Pinpoint the cell where the given text exists, returning its [X, Y] midpoint coordinate. 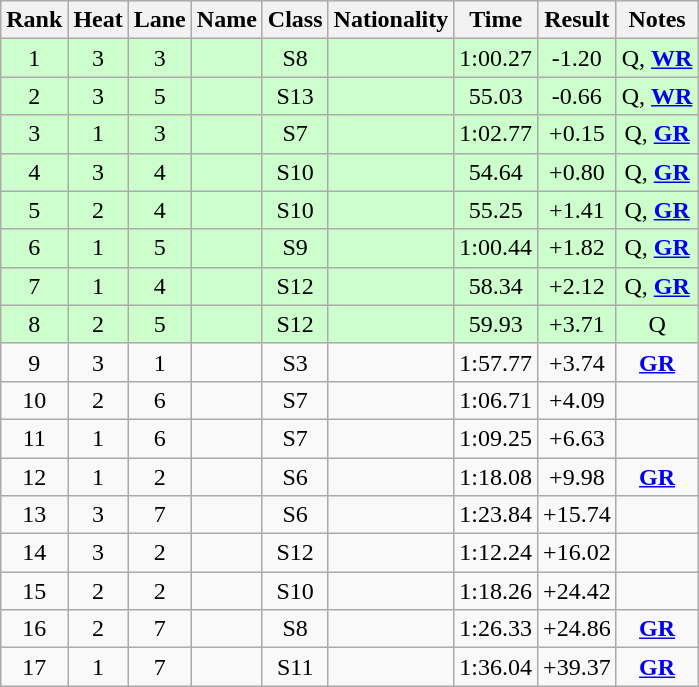
1:18.08 [496, 477]
+0.80 [578, 172]
+16.02 [578, 553]
Heat [98, 20]
S11 [295, 667]
+2.12 [578, 286]
-1.20 [578, 58]
1:23.84 [496, 515]
8 [34, 324]
1:57.77 [496, 362]
1:26.33 [496, 629]
+15.74 [578, 515]
+24.42 [578, 591]
1:00.27 [496, 58]
14 [34, 553]
1:02.77 [496, 134]
55.25 [496, 210]
1:09.25 [496, 438]
Nationality [391, 20]
-0.66 [578, 96]
+24.86 [578, 629]
+1.82 [578, 248]
13 [34, 515]
Q [657, 324]
11 [34, 438]
+6.63 [578, 438]
+3.74 [578, 362]
Time [496, 20]
17 [34, 667]
+1.41 [578, 210]
55.03 [496, 96]
Lane [160, 20]
+39.37 [578, 667]
1:18.26 [496, 591]
1:36.04 [496, 667]
+4.09 [578, 400]
+0.15 [578, 134]
Rank [34, 20]
12 [34, 477]
1:06.71 [496, 400]
Notes [657, 20]
1:12.24 [496, 553]
Class [295, 20]
Result [578, 20]
16 [34, 629]
1:00.44 [496, 248]
58.34 [496, 286]
S13 [295, 96]
S3 [295, 362]
54.64 [496, 172]
+9.98 [578, 477]
+3.71 [578, 324]
Name [226, 20]
10 [34, 400]
59.93 [496, 324]
S9 [295, 248]
15 [34, 591]
9 [34, 362]
